Return the (X, Y) coordinate for the center point of the cell that contains the specified text.  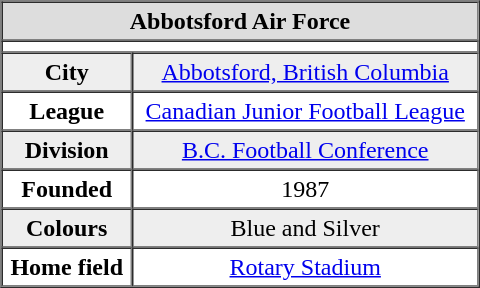
Canadian Junior Football League (306, 112)
B.C. Football Conference (306, 150)
Abbotsford, British Columbia (306, 72)
Abbotsford Air Force (240, 22)
1987 (306, 190)
Founded (67, 190)
City (67, 72)
Home field (67, 268)
Rotary Stadium (306, 268)
Colours (67, 228)
Division (67, 150)
Blue and Silver (306, 228)
League (67, 112)
